Find where the given text appears and provide that cell's center as (X, Y) coordinate. 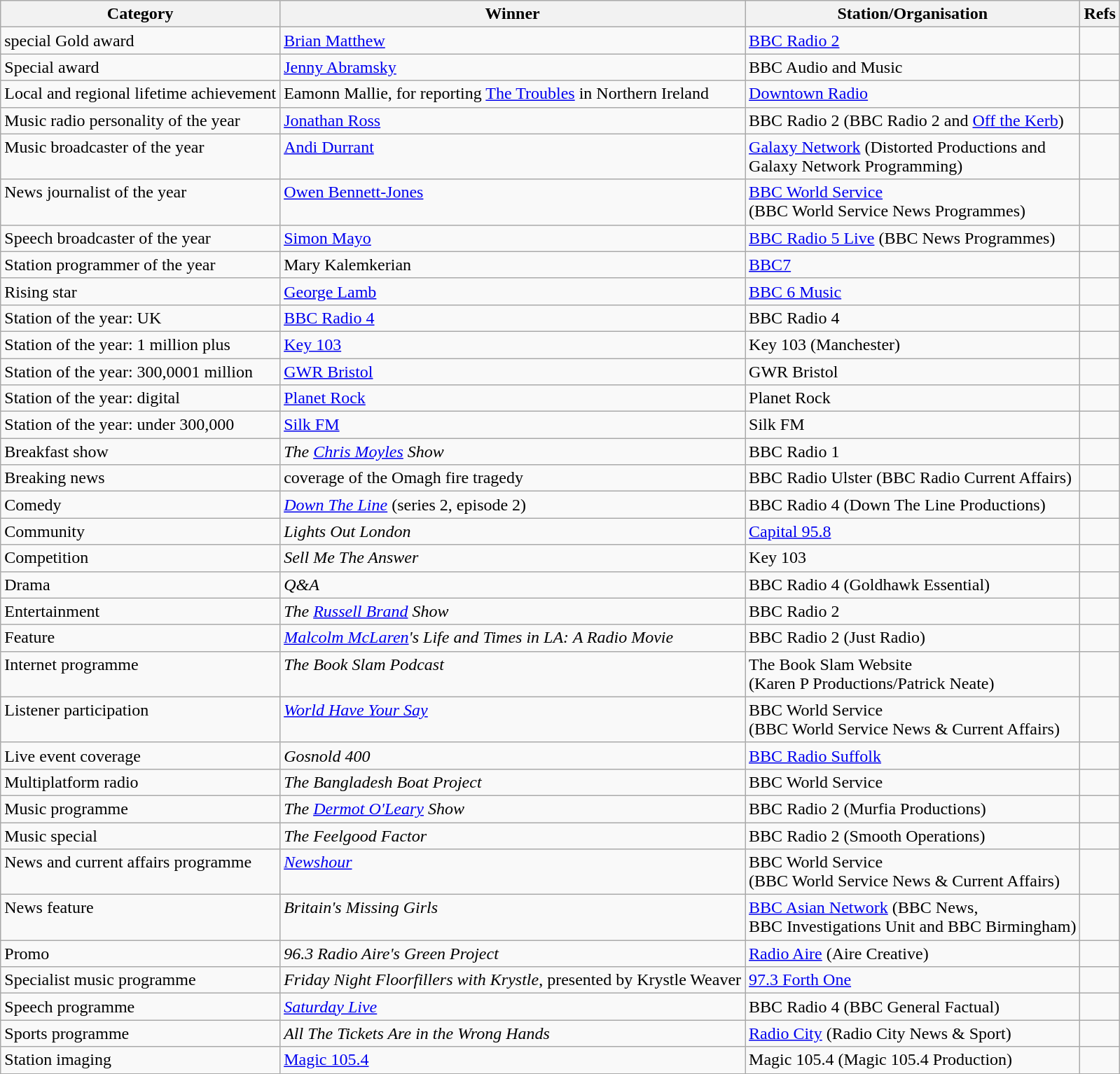
George Lamb (513, 291)
News feature (140, 917)
Downtown Radio (913, 94)
All The Tickets Are in the Wrong Hands (513, 1033)
Friday Night Floorfillers with Krystle, presented by Krystle Weaver (513, 980)
News and current affairs programme (140, 872)
Simon Mayo (513, 238)
The Book Slam Website(Karen P Productions/Patrick Neate) (913, 674)
Local and regional lifetime achievement (140, 94)
97.3 Forth One (913, 980)
Owen Bennett-Jones (513, 202)
Music radio personality of the year (140, 120)
Andi Durrant (513, 157)
Listener participation (140, 720)
Station/Organisation (913, 14)
Q&A (513, 585)
BBC Radio 2 (Murfia Productions) (913, 809)
Station imaging (140, 1060)
The Book Slam Podcast (513, 674)
Jonathan Ross (513, 120)
World Have Your Say (513, 720)
Station of the year: 300,0001 million (140, 372)
Station of the year: UK (140, 318)
Eamonn Mallie, for reporting The Troubles in Northern Ireland (513, 94)
The Feelgood Factor (513, 835)
BBC Radio 2 (BBC Radio 2 and Off the Kerb) (913, 120)
Sports programme (140, 1033)
BBC World Service (913, 782)
Feature (140, 638)
Malcolm McLaren's Life and Times in LA: A Radio Movie (513, 638)
Promo (140, 954)
Special award (140, 67)
BBC Radio Ulster (BBC Radio Current Affairs) (913, 478)
Drama (140, 585)
BBC Audio and Music (913, 67)
Capital 95.8 (913, 531)
coverage of the Omagh fire tragedy (513, 478)
Music special (140, 835)
BBC Radio 4 (Goldhawk Essential) (913, 585)
Specialist music programme (140, 980)
BBC Radio 2 (Just Radio) (913, 638)
Lights Out London (513, 531)
Winner (513, 14)
Comedy (140, 505)
Rising star (140, 291)
Down The Line (series 2, episode 2) (513, 505)
BBC Radio 1 (913, 452)
Britain's Missing Girls (513, 917)
Breaking news (140, 478)
Key 103 (Manchester) (913, 344)
Station of the year: under 300,000 (140, 425)
BBC7 (913, 265)
Live event coverage (140, 755)
Multiplatform radio (140, 782)
Station programmer of the year (140, 265)
Music broadcaster of the year (140, 157)
Breakfast show (140, 452)
Gosnold 400 (513, 755)
BBC Radio 4 (Down The Line Productions) (913, 505)
Mary Kalemkerian (513, 265)
Sell Me The Answer (513, 558)
The Russell Brand Show (513, 611)
The Bangladesh Boat Project (513, 782)
BBC Asian Network (BBC News,BBC Investigations Unit and BBC Birmingham) (913, 917)
Newshour (513, 872)
Radio City (Radio City News & Sport) (913, 1033)
Category (140, 14)
Jenny Abramsky (513, 67)
Magic 105.4 (513, 1060)
Galaxy Network (Distorted Productions andGalaxy Network Programming) (913, 157)
BBC 6 Music (913, 291)
News journalist of the year (140, 202)
BBC Radio Suffolk (913, 755)
BBC Radio 2 (Smooth Operations) (913, 835)
Entertainment (140, 611)
Internet programme (140, 674)
The Dermot O'Leary Show (513, 809)
Station of the year: 1 million plus (140, 344)
Music programme (140, 809)
Speech programme (140, 1007)
Speech broadcaster of the year (140, 238)
Refs (1100, 14)
special Gold award (140, 41)
BBC Radio 5 Live (BBC News Programmes) (913, 238)
Magic 105.4 (Magic 105.4 Production) (913, 1060)
BBC Radio 4 (BBC General Factual) (913, 1007)
BBC World Service(BBC World Service News Programmes) (913, 202)
Station of the year: digital (140, 398)
The Chris Moyles Show (513, 452)
Brian Matthew (513, 41)
Saturday Live (513, 1007)
Competition (140, 558)
96.3 Radio Aire's Green Project (513, 954)
Radio Aire (Aire Creative) (913, 954)
Community (140, 531)
